Find where the given text appears and provide that cell's center as (x, y) coordinate. 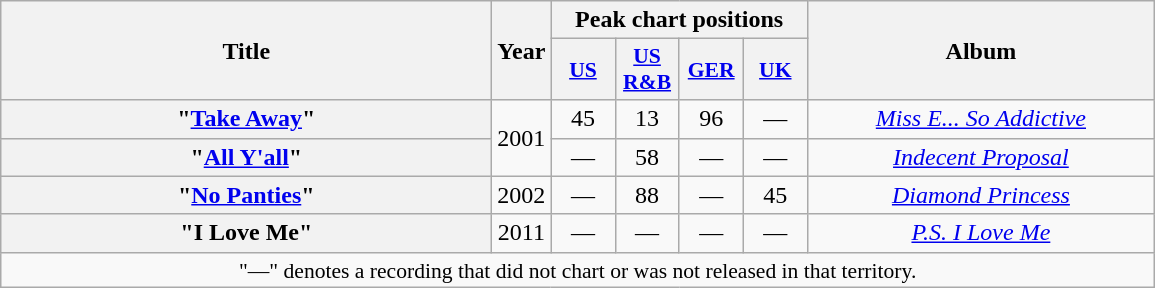
96 (711, 119)
2002 (522, 195)
Year (522, 50)
US (583, 70)
UK (775, 70)
88 (647, 195)
"All Y'all" (246, 157)
"No Panties" (246, 195)
Album (980, 50)
"I Love Me" (246, 233)
58 (647, 157)
"Take Away" (246, 119)
Peak chart positions (679, 20)
Diamond Princess (980, 195)
USR&B (647, 70)
2001 (522, 138)
Title (246, 50)
13 (647, 119)
P.S. I Love Me (980, 233)
GER (711, 70)
2011 (522, 233)
Miss E... So Addictive (980, 119)
Indecent Proposal (980, 157)
"—" denotes a recording that did not chart or was not released in that territory. (578, 270)
